From the cell containing the given text, extract its center point as (X, Y) coordinate. 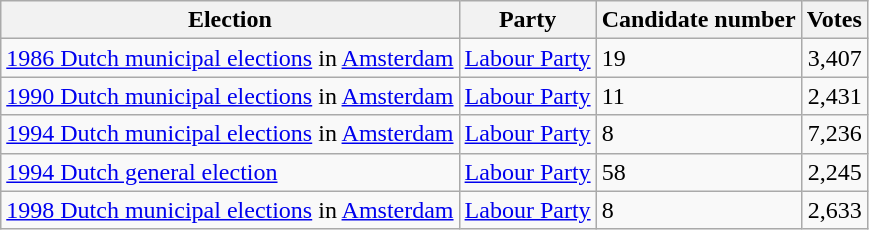
1986 Dutch municipal elections in Amsterdam (230, 58)
2,431 (834, 96)
1990 Dutch municipal elections in Amsterdam (230, 96)
Election (230, 20)
2,633 (834, 210)
58 (698, 172)
11 (698, 96)
1994 Dutch municipal elections in Amsterdam (230, 134)
Votes (834, 20)
7,236 (834, 134)
2,245 (834, 172)
19 (698, 58)
Candidate number (698, 20)
Party (528, 20)
1998 Dutch municipal elections in Amsterdam (230, 210)
1994 Dutch general election (230, 172)
3,407 (834, 58)
